For the text-containing cell, return its midpoint in (x, y) coordinate format. 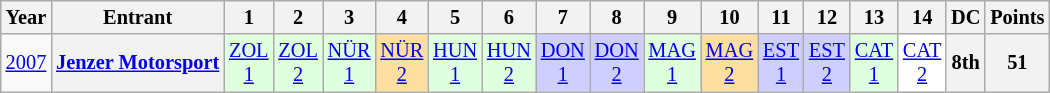
7 (563, 17)
4 (402, 17)
EST1 (781, 63)
Entrant (138, 17)
11 (781, 17)
NÜR1 (350, 63)
8th (966, 63)
ZOL2 (298, 63)
13 (874, 17)
3 (350, 17)
2007 (26, 63)
EST2 (827, 63)
NÜR2 (402, 63)
1 (248, 17)
CAT2 (922, 63)
14 (922, 17)
10 (730, 17)
HUN1 (455, 63)
Year (26, 17)
Jenzer Motorsport (138, 63)
CAT1 (874, 63)
9 (672, 17)
51 (1017, 63)
MAG1 (672, 63)
DC (966, 17)
Points (1017, 17)
HUN2 (509, 63)
DON2 (617, 63)
DON1 (563, 63)
5 (455, 17)
MAG2 (730, 63)
6 (509, 17)
2 (298, 17)
ZOL1 (248, 63)
8 (617, 17)
12 (827, 17)
